Output the [x, y] coordinate of the center of the cell containing the given text.  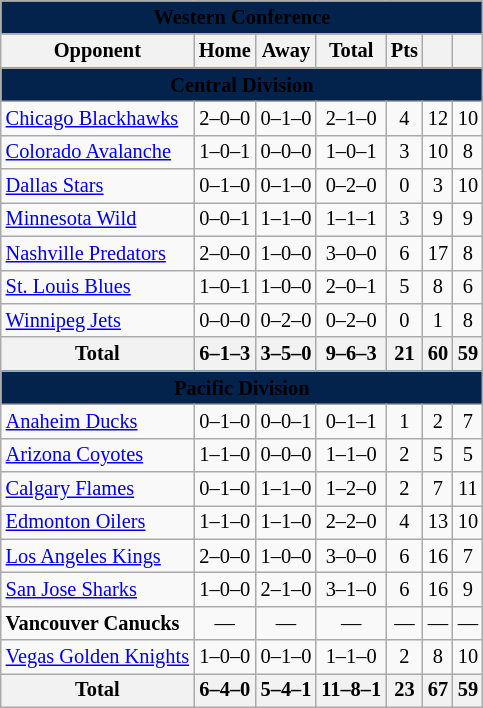
6–1–3 [225, 354]
Calgary Flames [98, 489]
Home [225, 51]
11–8–1 [351, 690]
13 [438, 522]
Los Angeles Kings [98, 556]
9–6–3 [351, 354]
60 [438, 354]
Away [286, 51]
3–1–0 [351, 589]
Vegas Golden Knights [98, 657]
Anaheim Ducks [98, 421]
1–2–0 [351, 489]
Minnesota Wild [98, 219]
3–5–0 [286, 354]
Edmonton Oilers [98, 522]
0–1–1 [351, 421]
Winnipeg Jets [98, 320]
Nashville Predators [98, 253]
5–4–1 [286, 690]
23 [404, 690]
1–1–1 [351, 219]
Chicago Blackhawks [98, 118]
6–4–0 [225, 690]
Colorado Avalanche [98, 152]
Pts [404, 51]
Vancouver Canucks [98, 623]
Western Conference [242, 17]
21 [404, 354]
St. Louis Blues [98, 287]
Opponent [98, 51]
2–0–1 [351, 287]
San Jose Sharks [98, 589]
2–2–0 [351, 522]
17 [438, 253]
Dallas Stars [98, 186]
67 [438, 690]
Pacific Division [242, 388]
Arizona Coyotes [98, 455]
12 [438, 118]
11 [468, 489]
Central Division [242, 85]
